Find where the given text appears and provide that cell's center as [X, Y] coordinate. 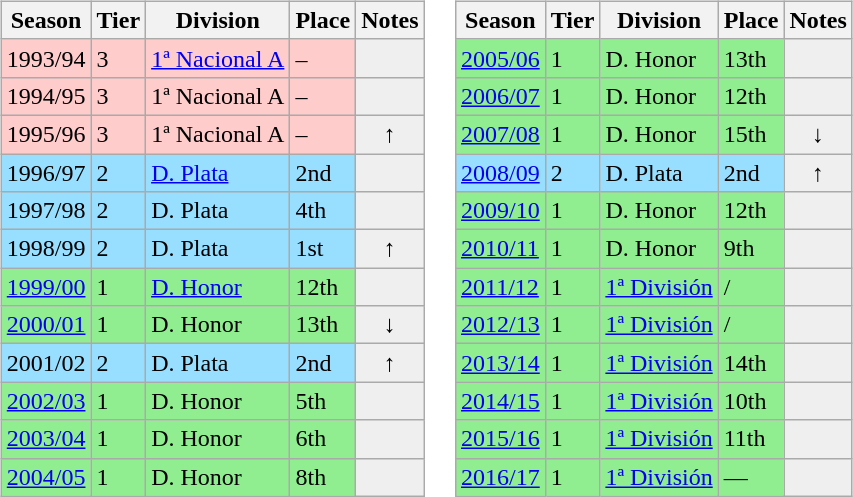
2008/09 [501, 173]
1st [323, 249]
2002/03 [46, 401]
1997/98 [46, 211]
2016/17 [501, 477]
2000/01 [46, 325]
1994/95 [46, 96]
2010/11 [501, 249]
2007/08 [501, 134]
2009/10 [501, 211]
1995/96 [46, 134]
8th [323, 477]
1998/99 [46, 249]
2004/05 [46, 477]
2013/14 [501, 363]
2005/06 [501, 58]
2014/15 [501, 401]
6th [323, 439]
— [751, 477]
9th [751, 249]
2006/07 [501, 96]
2003/04 [46, 439]
2001/02 [46, 363]
4th [323, 211]
2012/13 [501, 325]
14th [751, 363]
1999/00 [46, 287]
1996/97 [46, 173]
5th [323, 401]
11th [751, 439]
10th [751, 401]
1993/94 [46, 58]
2015/16 [501, 439]
15th [751, 134]
2011/12 [501, 287]
